For the text-containing cell, return its midpoint in (x, y) coordinate format. 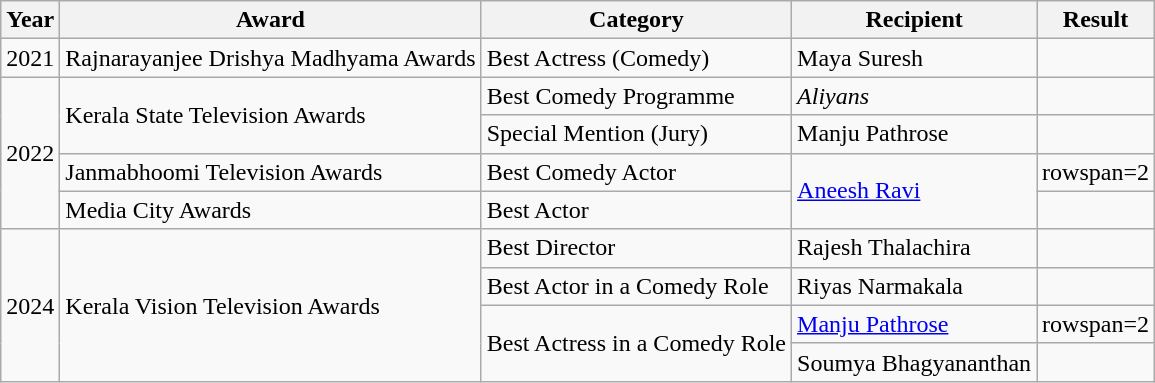
Year (30, 20)
Best Actress (Comedy) (636, 58)
2024 (30, 305)
Rajnarayanjee Drishya Madhyama Awards (270, 58)
Result (1096, 20)
Riyas Narmakala (914, 286)
Aliyans (914, 96)
2022 (30, 153)
Best Director (636, 248)
Media City Awards (270, 210)
Category (636, 20)
Best Comedy Programme (636, 96)
Best Actor (636, 210)
Best Actor in a Comedy Role (636, 286)
Award (270, 20)
Best Comedy Actor (636, 172)
2021 (30, 58)
Janmabhoomi Television Awards (270, 172)
Soumya Bhagyananthan (914, 362)
Aneesh Ravi (914, 191)
Rajesh Thalachira (914, 248)
Kerala State Television Awards (270, 115)
Special Mention (Jury) (636, 134)
Recipient (914, 20)
Kerala Vision Television Awards (270, 305)
Maya Suresh (914, 58)
Best Actress in a Comedy Role (636, 343)
